For the text-containing cell, return its midpoint in [X, Y] coordinate format. 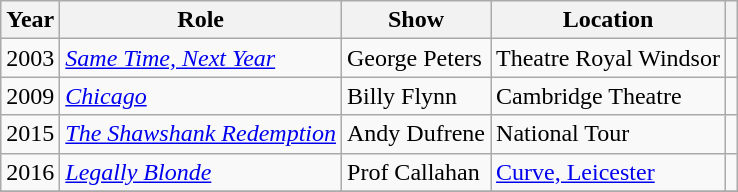
Location [608, 20]
Role [201, 20]
Year [30, 20]
National Tour [608, 134]
2009 [30, 96]
Cambridge Theatre [608, 96]
Chicago [201, 96]
Theatre Royal Windsor [608, 58]
2003 [30, 58]
Show [416, 20]
Curve, Leicester [608, 172]
Prof Callahan [416, 172]
The Shawshank Redemption [201, 134]
Same Time, Next Year [201, 58]
Billy Flynn [416, 96]
2015 [30, 134]
Andy Dufrene [416, 134]
Legally Blonde [201, 172]
2016 [30, 172]
George Peters [416, 58]
